Capture the cell that displays the provided text and extract its [x, y] central coordinate. 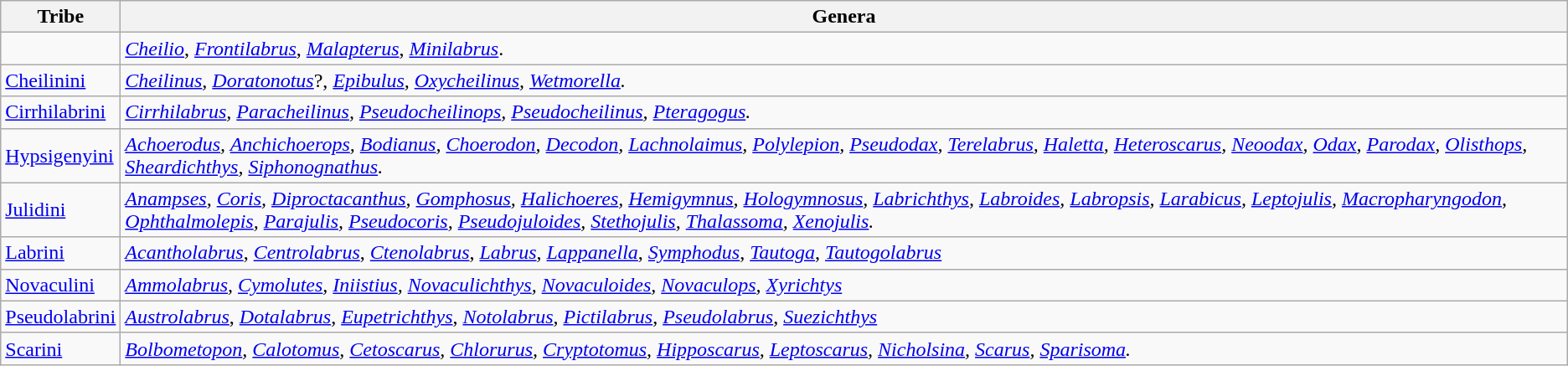
Julidini [60, 209]
Labrini [60, 253]
Cheilinini [60, 80]
Tribe [60, 17]
Genera [844, 17]
Cheilinus, Doratonotus?, Epibulus, Oxycheilinus, Wetmorella. [844, 80]
Acantholabrus, Centrolabrus, Ctenolabrus, Labrus, Lappanella, Symphodus, Tautoga, Tautogolabrus [844, 253]
Novaculini [60, 285]
Cirrhilabrini [60, 112]
Hypsigenyini [60, 156]
Bolbometopon, Calotomus, Cetoscarus, Chlorurus, Cryptotomus, Hipposcarus, Leptoscarus, Nicholsina, Scarus, Sparisoma. [844, 348]
Scarini [60, 348]
Cheilio, Frontilabrus, Malapterus, Minilabrus. [844, 49]
Cirrhilabrus, Paracheilinus, Pseudocheilinops, Pseudocheilinus, Pteragogus. [844, 112]
Austrolabrus, Dotalabrus, Eupetrichthys, Notolabrus, Pictilabrus, Pseudolabrus, Suezichthys [844, 317]
Pseudolabrini [60, 317]
Ammolabrus, Cymolutes, Iniistius, Novaculichthys, Novaculoides, Novaculops, Xyrichtys [844, 285]
